Search for the cell housing the specified text and yield its (x, y) center coordinate. 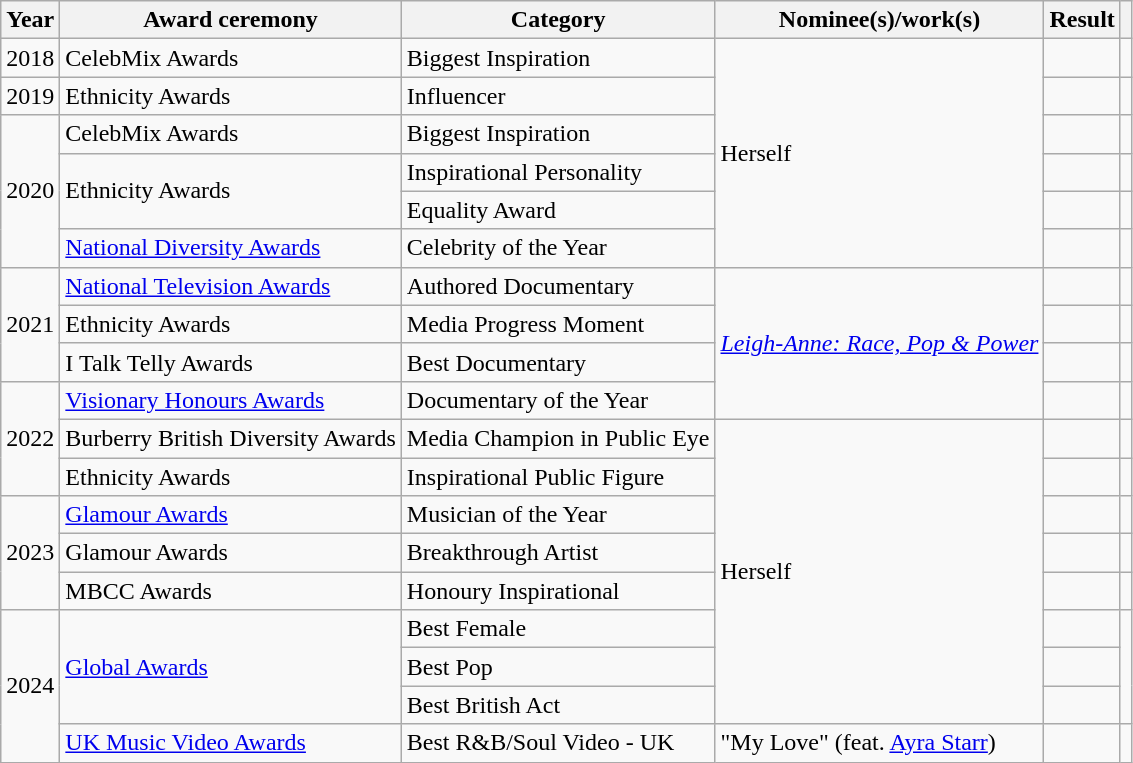
Musician of the Year (558, 515)
Category (558, 20)
Media Progress Moment (558, 324)
I Talk Telly Awards (230, 362)
Equality Award (558, 210)
MBCC Awards (230, 591)
Best Pop (558, 667)
Media Champion in Public Eye (558, 438)
Leigh-Anne: Race, Pop & Power (880, 343)
Best Female (558, 629)
UK Music Video Awards (230, 743)
Documentary of the Year (558, 400)
Burberry British Diversity Awards (230, 438)
Nominee(s)/work(s) (880, 20)
Influencer (558, 96)
Year (30, 20)
Celebrity of the Year (558, 248)
2020 (30, 191)
Result (1082, 20)
Best British Act (558, 705)
2021 (30, 324)
2023 (30, 553)
Inspirational Personality (558, 172)
Best Documentary (558, 362)
2019 (30, 96)
National Diversity Awards (230, 248)
"My Love" (feat. Ayra Starr) (880, 743)
Award ceremony (230, 20)
Visionary Honours Awards (230, 400)
2024 (30, 686)
2018 (30, 58)
Authored Documentary (558, 286)
Breakthrough Artist (558, 553)
National Television Awards (230, 286)
Global Awards (230, 667)
Best R&B/Soul Video - UK (558, 743)
Inspirational Public Figure (558, 477)
Honoury Inspirational (558, 591)
2022 (30, 438)
